Search for the cell housing the specified text and yield its (x, y) center coordinate. 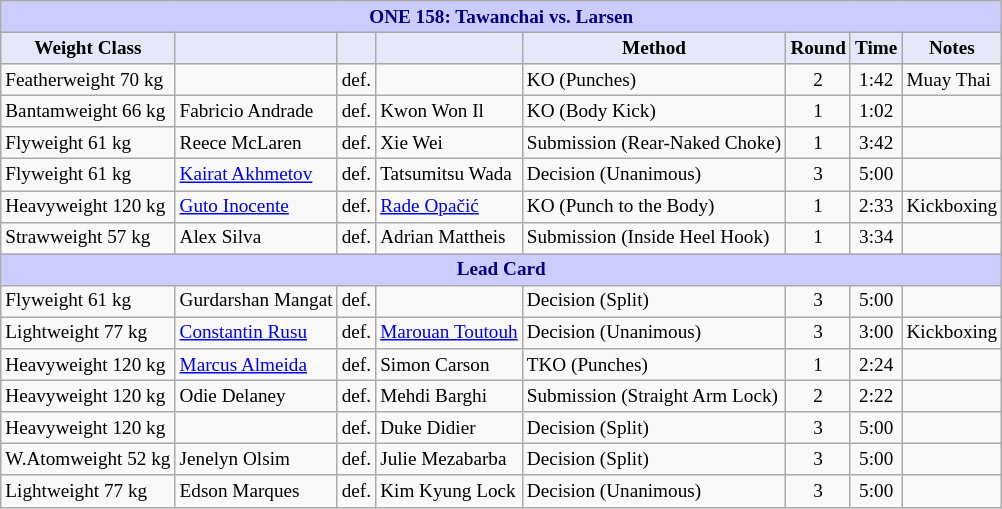
Kairat Akhmetov (256, 175)
KO (Punch to the Body) (654, 206)
Jenelyn Olsim (256, 460)
Submission (Rear-Naked Choke) (654, 143)
Simon Carson (450, 365)
3:34 (876, 238)
Tatsumitsu Wada (450, 175)
Reece McLaren (256, 143)
Fabricio Andrade (256, 111)
3:42 (876, 143)
Strawweight 57 kg (88, 238)
Round (818, 48)
Submission (Inside Heel Hook) (654, 238)
TKO (Punches) (654, 365)
KO (Body Kick) (654, 111)
2:24 (876, 365)
KO (Punches) (654, 80)
Mehdi Barghi (450, 396)
Notes (952, 48)
3:00 (876, 333)
Featherweight 70 kg (88, 80)
Method (654, 48)
Gurdarshan Mangat (256, 301)
Adrian Mattheis (450, 238)
Kim Kyung Lock (450, 491)
Rade Opačić (450, 206)
Alex Silva (256, 238)
Constantin Rusu (256, 333)
Julie Mezabarba (450, 460)
1:02 (876, 111)
Kwon Won Il (450, 111)
Bantamweight 66 kg (88, 111)
Duke Didier (450, 428)
2:33 (876, 206)
Xie Wei (450, 143)
Odie Delaney (256, 396)
2:22 (876, 396)
W.Atomweight 52 kg (88, 460)
1:42 (876, 80)
Guto Inocente (256, 206)
Edson Marques (256, 491)
Muay Thai (952, 80)
Lead Card (502, 270)
Marcus Almeida (256, 365)
Time (876, 48)
ONE 158: Tawanchai vs. Larsen (502, 17)
Submission (Straight Arm Lock) (654, 396)
Marouan Toutouh (450, 333)
Weight Class (88, 48)
